Locate the cell with the specified text and output its (x, y) center coordinate. 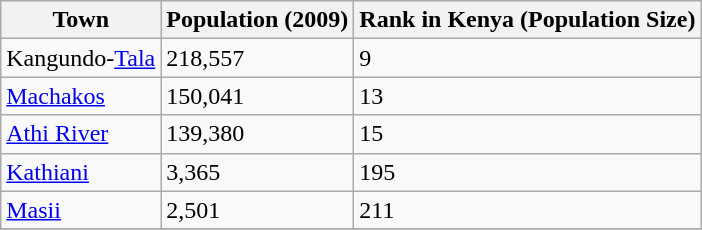
211 (528, 210)
2,501 (258, 210)
150,041 (258, 96)
Population (2009) (258, 20)
9 (528, 58)
Kangundo-Tala (81, 58)
13 (528, 96)
Kathiani (81, 172)
3,365 (258, 172)
195 (528, 172)
Athi River (81, 134)
15 (528, 134)
Masii (81, 210)
139,380 (258, 134)
218,557 (258, 58)
Town (81, 20)
Rank in Kenya (Population Size) (528, 20)
Machakos (81, 96)
